Capture the cell that displays the provided text and extract its (X, Y) central coordinate. 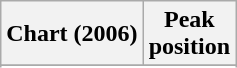
Peakposition (189, 34)
Chart (2006) (72, 34)
